Extract the (X, Y) coordinate from the center of the cell holding the provided text.  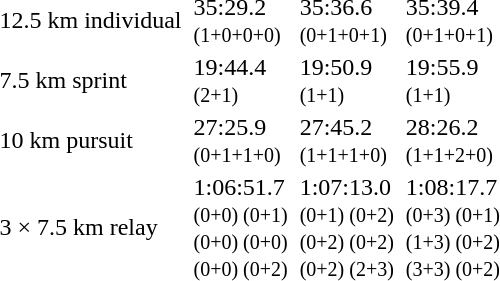
27:25.9(0+1+1+0) (240, 140)
19:50.9(1+1) (346, 80)
27:45.2(1+1+1+0) (346, 140)
19:44.4(2+1) (240, 80)
